Capture the cell that displays the provided text and extract its [X, Y] central coordinate. 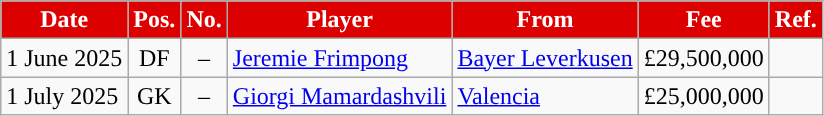
1 July 2025 [64, 96]
Giorgi Mamardashvili [340, 96]
£29,500,000 [704, 58]
No. [204, 20]
Fee [704, 20]
Date [64, 20]
Valencia [545, 96]
Ref. [796, 20]
Bayer Leverkusen [545, 58]
DF [154, 58]
From [545, 20]
1 June 2025 [64, 58]
Pos. [154, 20]
Jeremie Frimpong [340, 58]
Player [340, 20]
GK [154, 96]
£25,000,000 [704, 96]
